Detect which cell encompasses the target text, then output its (X, Y) center coordinate. 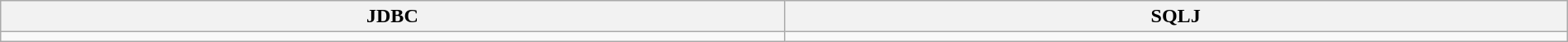
SQLJ (1176, 16)
JDBC (392, 16)
